Capture the cell that displays the provided text and extract its (x, y) central coordinate. 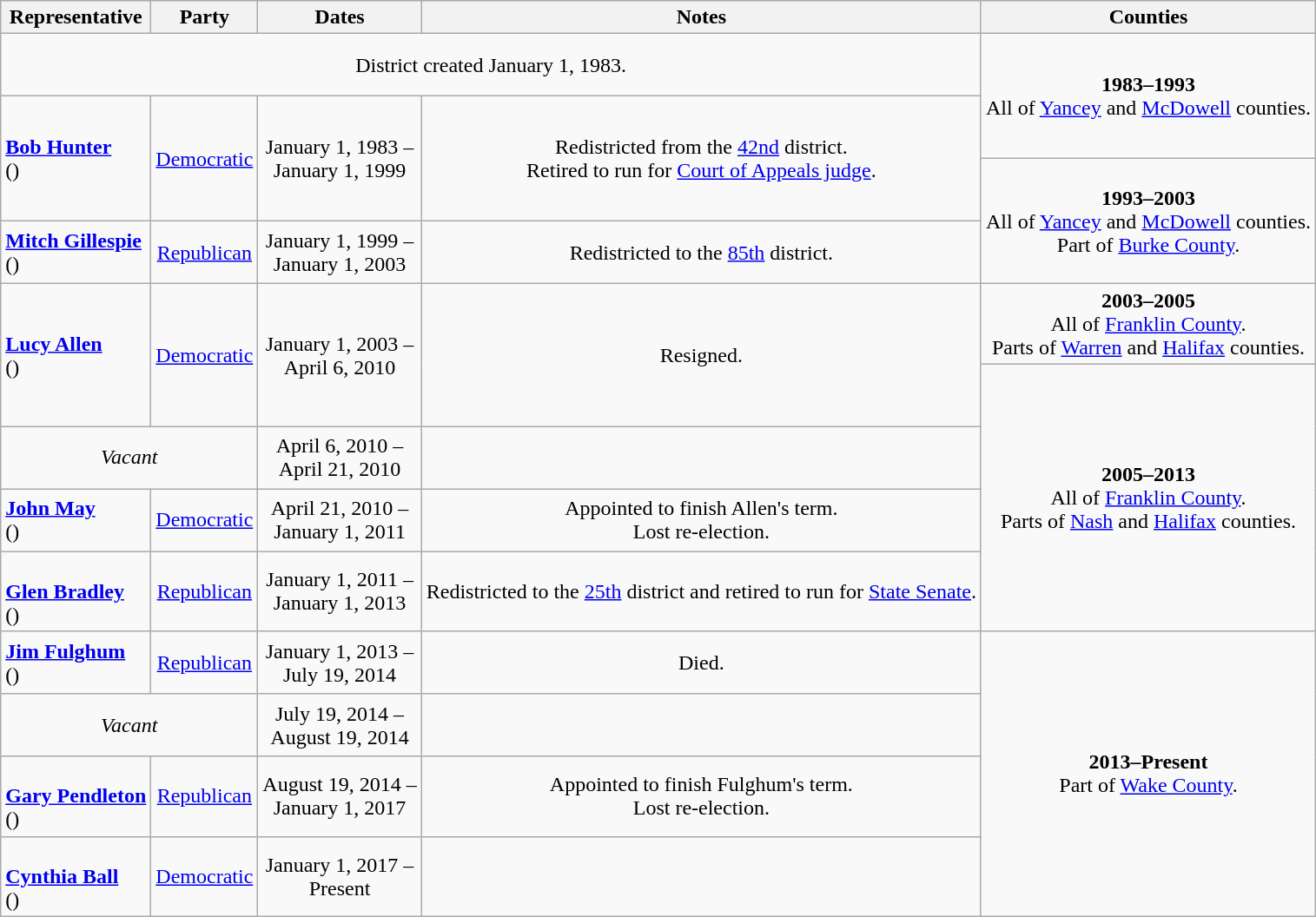
April 21, 2010 – January 1, 2011 (340, 520)
Mitch Gillespie() (76, 253)
Redistricted to the 85th district. (701, 253)
Gary Pendleton() (76, 796)
John May() (76, 520)
January 1, 2017 – Present (340, 876)
Party (205, 17)
1993–2003 All of Yancey and McDowell counties. Part of Burke County. (1148, 221)
Appointed to finish Allen's term. Lost re-election. (701, 520)
January 1, 2003 – April 6, 2010 (340, 355)
January 1, 2013 – July 19, 2014 (340, 663)
1983–1993 All of Yancey and McDowell counties. (1148, 96)
Died. (701, 663)
2013–Present Part of Wake County. (1148, 774)
January 1, 1983 – January 1, 1999 (340, 159)
Resigned. (701, 355)
2003–2005 All of Franklin County. Parts of Warren and Halifax counties. (1148, 324)
2005–2013 All of Franklin County. Parts of Nash and Halifax counties. (1148, 498)
January 1, 1999 – January 1, 2003 (340, 253)
Glen Bradley() (76, 591)
Bob Hunter() (76, 159)
Redistricted from the 42nd district. Retired to run for Court of Appeals judge. (701, 159)
Redistricted to the 25th district and retired to run for State Senate. (701, 591)
Appointed to finish Fulghum's term. Lost re-election. (701, 796)
July 19, 2014 – August 19, 2014 (340, 725)
January 1, 2011 – January 1, 2013 (340, 591)
Counties (1148, 17)
Cynthia Ball() (76, 876)
Dates (340, 17)
District created January 1, 1983. (492, 65)
Jim Fulghum() (76, 663)
August 19, 2014 – January 1, 2017 (340, 796)
Lucy Allen() (76, 355)
April 6, 2010 – April 21, 2010 (340, 458)
Notes (701, 17)
Representative (76, 17)
